Determine the [X, Y] coordinate at the center of the cell enclosing the given text.  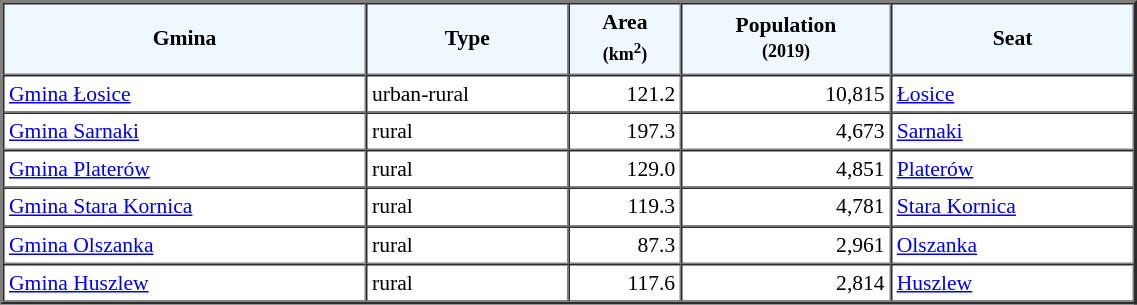
197.3 [626, 131]
Stara Kornica [1013, 207]
urban-rural [468, 93]
129.0 [626, 169]
Population(2019) [786, 38]
Huszlew [1013, 283]
Platerów [1013, 169]
4,781 [786, 207]
119.3 [626, 207]
4,673 [786, 131]
Gmina Huszlew [184, 283]
Seat [1013, 38]
Gmina Łosice [184, 93]
117.6 [626, 283]
2,814 [786, 283]
10,815 [786, 93]
4,851 [786, 169]
Gmina Platerów [184, 169]
Area(km2) [626, 38]
Olszanka [1013, 245]
Łosice [1013, 93]
Sarnaki [1013, 131]
Gmina Sarnaki [184, 131]
Gmina Olszanka [184, 245]
Gmina Stara Kornica [184, 207]
2,961 [786, 245]
Gmina [184, 38]
Type [468, 38]
87.3 [626, 245]
121.2 [626, 93]
